Return (X, Y) of the center of cell containing provided text 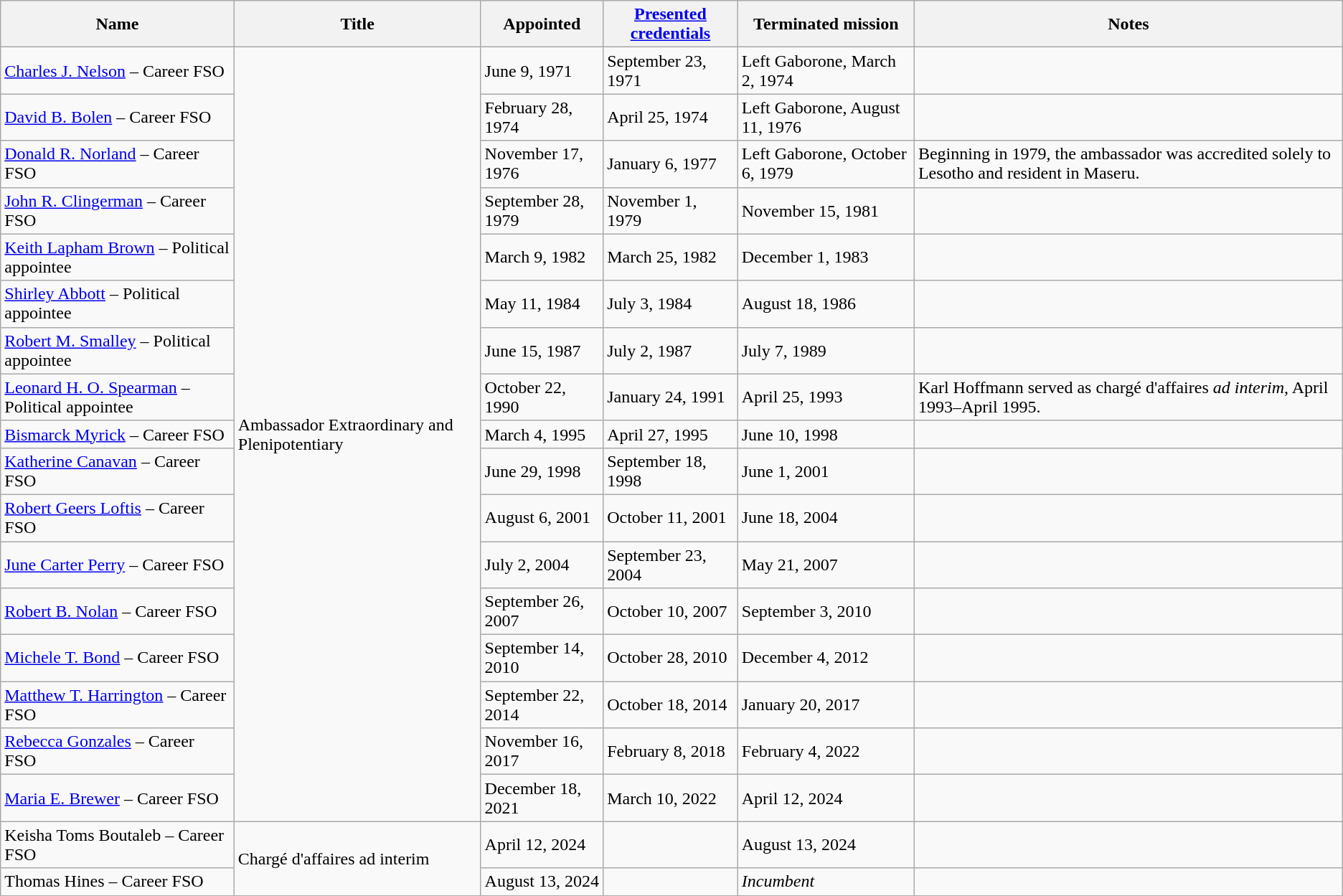
December 18, 2021 (542, 798)
Matthew T. Harrington – Career FSO (118, 704)
Karl Hoffmann served as chargé d'affaires ad interim, April 1993–April 1995. (1128, 397)
September 22, 2014 (542, 704)
January 24, 1991 (671, 397)
December 4, 2012 (826, 659)
Donald R. Norland – Career FSO (118, 164)
July 3, 1984 (671, 304)
October 22, 1990 (542, 397)
Appointed (542, 24)
June Carter Perry – Career FSO (118, 564)
November 1, 1979 (671, 211)
January 20, 2017 (826, 704)
February 28, 1974 (542, 118)
Notes (1128, 24)
Thomas Hines – Career FSO (118, 882)
Beginning in 1979, the ambassador was accredited solely to Lesotho and resident in Maseru. (1128, 164)
Incumbent (826, 882)
June 18, 2004 (826, 518)
Rebecca Gonzales – Career FSO (118, 752)
April 27, 1995 (671, 434)
Left Gaborone, August 11, 1976 (826, 118)
June 15, 1987 (542, 350)
September 18, 1998 (671, 471)
Robert Geers Loftis – Career FSO (118, 518)
June 1, 2001 (826, 471)
Name (118, 24)
Terminated mission (826, 24)
March 10, 2022 (671, 798)
June 10, 1998 (826, 434)
Keisha Toms Boutaleb – Career FSO (118, 845)
October 28, 2010 (671, 659)
June 29, 1998 (542, 471)
April 25, 1974 (671, 118)
February 4, 2022 (826, 752)
September 14, 2010 (542, 659)
Maria E. Brewer – Career FSO (118, 798)
Michele T. Bond – Career FSO (118, 659)
Robert B. Nolan – Career FSO (118, 611)
September 26, 2007 (542, 611)
August 18, 1986 (826, 304)
October 11, 2001 (671, 518)
October 10, 2007 (671, 611)
May 21, 2007 (826, 564)
Left Gaborone, October 6, 1979 (826, 164)
December 1, 1983 (826, 257)
June 9, 1971 (542, 70)
July 2, 2004 (542, 564)
Ambassador Extraordinary and Plenipotentiary (357, 435)
January 6, 1977 (671, 164)
April 25, 1993 (826, 397)
Presented credentials (671, 24)
March 25, 1982 (671, 257)
Chargé d'affaires ad interim (357, 858)
David B. Bolen – Career FSO (118, 118)
Charles J. Nelson – Career FSO (118, 70)
September 23, 2004 (671, 564)
March 9, 1982 (542, 257)
Bismarck Myrick – Career FSO (118, 434)
November 17, 1976 (542, 164)
September 23, 1971 (671, 70)
John R. Clingerman – Career FSO (118, 211)
Leonard H. O. Spearman – Political appointee (118, 397)
February 8, 2018 (671, 752)
July 2, 1987 (671, 350)
Left Gaborone, March 2, 1974 (826, 70)
November 15, 1981 (826, 211)
May 11, 1984 (542, 304)
November 16, 2017 (542, 752)
October 18, 2014 (671, 704)
September 3, 2010 (826, 611)
Shirley Abbott – Political appointee (118, 304)
July 7, 1989 (826, 350)
Title (357, 24)
Keith Lapham Brown – Political appointee (118, 257)
September 28, 1979 (542, 211)
Robert M. Smalley – Political appointee (118, 350)
Katherine Canavan – Career FSO (118, 471)
August 6, 2001 (542, 518)
March 4, 1995 (542, 434)
